Search for the cell housing the specified text and yield its [X, Y] center coordinate. 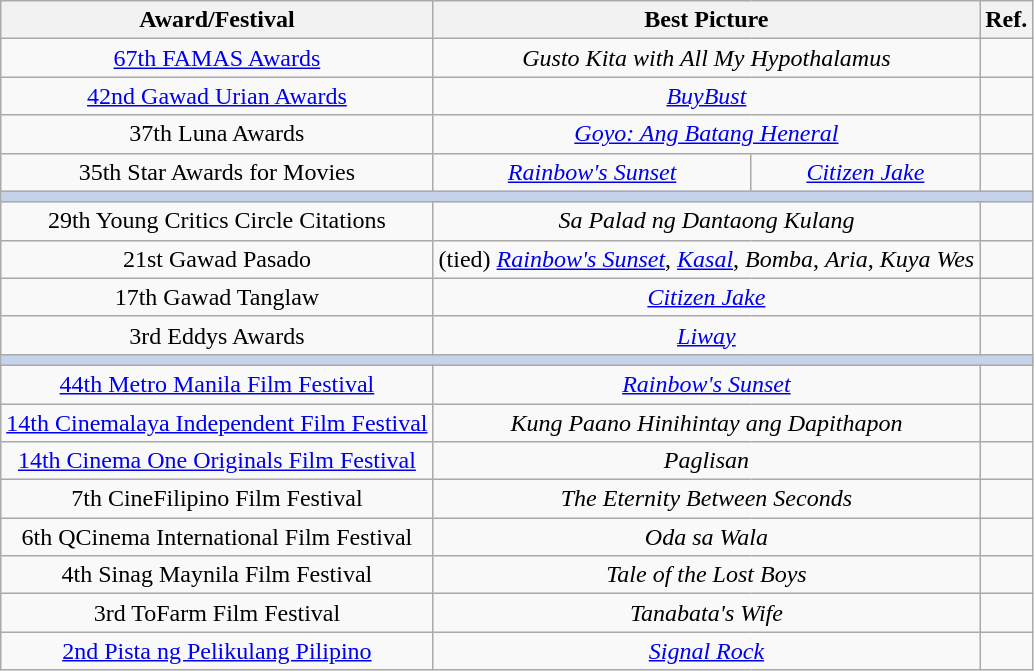
42nd Gawad Urian Awards [217, 96]
37th Luna Awards [217, 134]
Ref. [1006, 20]
3rd ToFarm Film Festival [217, 613]
Sa Palad ng Dantaong Kulang [706, 221]
Award/Festival [217, 20]
Goyo: Ang Batang Heneral [706, 134]
14th Cinema One Originals Film Festival [217, 461]
Kung Paano Hinihintay ang Dapithapon [706, 423]
29th Young Critics Circle Citations [217, 221]
21st Gawad Pasado [217, 259]
Signal Rock [706, 651]
BuyBust [706, 96]
35th Star Awards for Movies [217, 172]
2nd Pista ng Pelikulang Pilipino [217, 651]
67th FAMAS Awards [217, 58]
Gusto Kita with All My Hypothalamus [706, 58]
Oda sa Wala [706, 537]
4th Sinag Maynila Film Festival [217, 575]
Tanabata's Wife [706, 613]
17th Gawad Tanglaw [217, 297]
7th CineFilipino Film Festival [217, 499]
6th QCinema International Film Festival [217, 537]
The Eternity Between Seconds [706, 499]
14th Cinemalaya Independent Film Festival [217, 423]
Paglisan [706, 461]
(tied) Rainbow's Sunset, Kasal, Bomba, Aria, Kuya Wes [706, 259]
3rd Eddys Awards [217, 335]
44th Metro Manila Film Festival [217, 384]
Liway [706, 335]
Tale of the Lost Boys [706, 575]
Best Picture [706, 20]
